For the text-containing cell, return its midpoint in [X, Y] coordinate format. 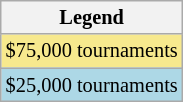
$75,000 tournaments [92, 51]
$25,000 tournaments [92, 85]
Legend [92, 17]
